Identify which cell holds the provided text, then report its (X, Y) central coordinate. 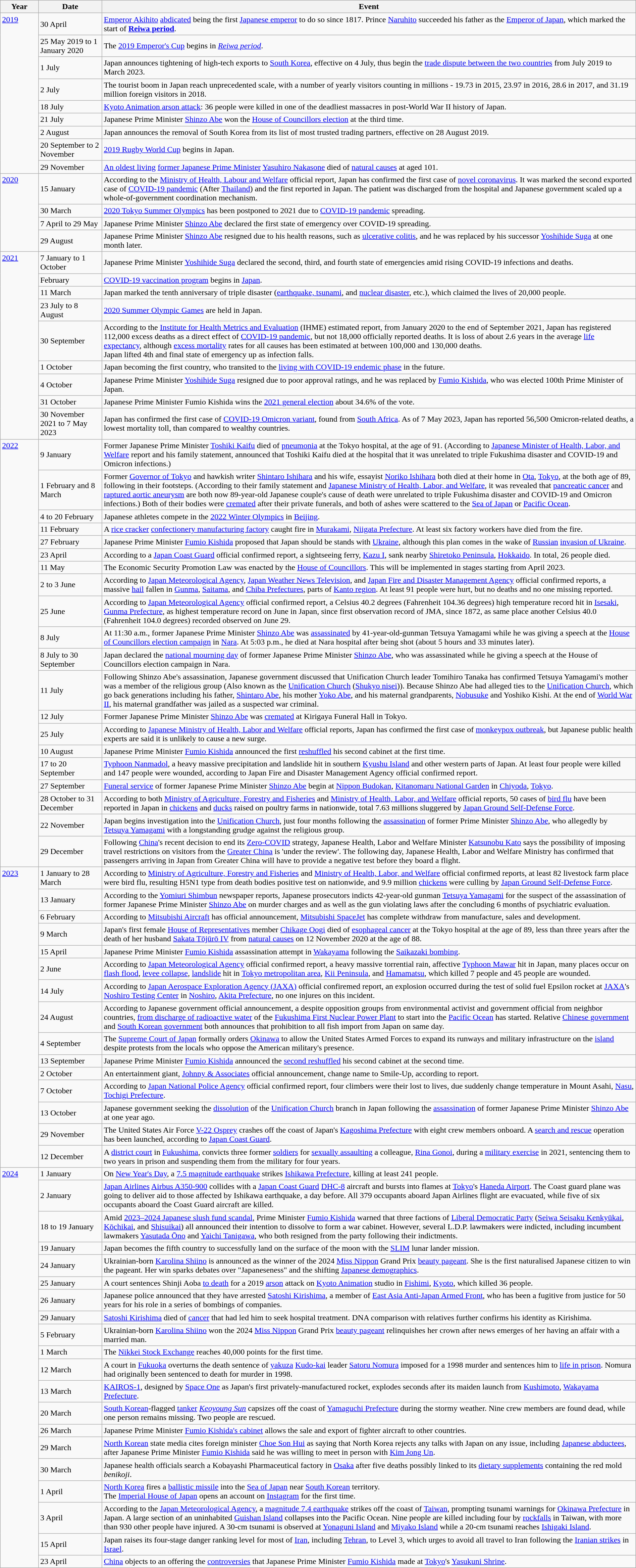
18 July (70, 107)
9 March (70, 935)
2 October (70, 1074)
Japan becoming the first country, who transited to the living with COVID-19 endemic phase in the future. (369, 367)
The Nikkei Stock Exchange reaches 40,000 points for the first time. (369, 1352)
Kyoto Animation arson attack: 36 people were killed in one of the deadliest massacres in post-World War II history of Japan. (369, 107)
2020 Tokyo Summer Olympics has been postponed to 2021 due to COVID-19 pandemic spreading. (369, 210)
Japan becomes the fifth country to successfully land on the surface of the moon with the SLIM lunar lander mission. (369, 1248)
23 July to 8 August (70, 310)
Japanese Prime Minister Fumio Kishida announced the first reshuffled his second cabinet at the first time. (369, 751)
11 February (70, 529)
2 June (70, 969)
5 February (70, 1335)
Japanese Prime Minister Fumio Kishida announced the second reshuffled his second cabinet at the second time. (369, 1061)
According to Mitsubishi Aircraft has official announcement, Mitsubishi SpaceJet has complete withdraw from manufacture, sales and development. (369, 917)
13 January (70, 900)
24 January (70, 1266)
18 to 19 January (70, 1227)
2019 Rugby World Cup begins in Japan. (369, 150)
Former Japanese Prime Minister Shinzo Abe was cremated at Kirigaya Funeral Hall in Tokyo. (369, 717)
6 February (70, 917)
1 January (70, 1174)
13 September (70, 1061)
1 March (70, 1352)
Event (369, 7)
27 September (70, 786)
30 April (70, 24)
21 July (70, 120)
25 July (70, 734)
29 August (70, 241)
30 November 2021 to 7 May 2023 (70, 424)
13 March (70, 1391)
26 March (70, 1430)
7 January to 1 October (70, 263)
4 September (70, 1043)
Date (70, 7)
31 October (70, 402)
1 February and 8 March (70, 490)
2 August (70, 132)
22 November (70, 825)
10 August (70, 751)
Japanese Prime Minister Yoshihide Suga declared the second, third, and fourth state of emergencies amid rising COVID-19 infections and deaths. (369, 263)
China objects to an offering the controversies that Japanese Prime Minister Fumio Kishida made at Tokyo's Yasukuni Shrine. (369, 1562)
9 January (70, 455)
29 December (70, 851)
A rice cracker confectionery manufacturing factory caught fire in Murakami, Niigata Prefecture. At least six factory workers have died from the fire. (369, 529)
25 May 2019 to 1 January 2020 (70, 46)
25 June (70, 611)
8 July to 30 September (70, 659)
Year (19, 7)
2024 (19, 1368)
The 2019 Emperor's Cup begins in Reiwa period. (369, 46)
4 October (70, 385)
12 March (70, 1370)
20 September to 2 November (70, 150)
2020 (19, 212)
30 September (70, 341)
Japanese Prime Minister Fumio Kishida's cabinet allows the sale and export of fighter aircraft to other countries. (369, 1430)
Japanese athletes compete in the 2022 Winter Olympics in Beijing. (369, 516)
25 January (70, 1283)
Japan announces the removal of South Korea from its list of most trusted trading partners, effective on 28 August 2019. (369, 132)
2020 Summer Olympic Games are held in Japan. (369, 310)
15 January (70, 189)
11 May (70, 568)
3 April (70, 1518)
1 January to 28 March (70, 877)
13 October (70, 1112)
29 March (70, 1447)
14 July (70, 991)
2 July (70, 89)
11 March (70, 293)
7 October (70, 1091)
Japan marked the tenth anniversary of triple disaster (earthquake, tsunami, and nuclear disaster, etc.), which claimed the lives of 20,000 people. (369, 293)
2 to 3 June (70, 585)
2 January (70, 1195)
19 January (70, 1248)
On New Year's Day, a 7.5 magnitude earthquake strikes Ishikawa Prefecture, killing at least 241 people. (369, 1174)
11 July (70, 690)
The Economic Security Promotion Law was enacted by the House of Councillors. This will be implemented in stages starting from April 2023. (369, 568)
4 to 20 February (70, 516)
2023 (19, 1017)
2019 (19, 93)
Japanese Prime Minister Shinzo Abe declared the first state of emergency over COVID-19 spreading. (369, 223)
Funeral service of former Japanese Prime Minister Shinzo Abe begin at Nippon Budokan, Kitanomaru National Garden in Chiyoda, Tokyo. (369, 786)
17 to 20 September (70, 769)
20 March (70, 1413)
28 October to 31 December (70, 803)
A court sentences Shinji Aoba to death for a 2019 arson attack on Kyoto Animation studio in Fishimi, Kyoto, which killed 36 people. (369, 1283)
1 July (70, 68)
An oldest living former Japanese Prime Minister Yasuhiro Nakasone died of natural causes at aged 101. (369, 167)
Japanese Prime Minister Fumio Kishida assassination attempt in Wakayama following the Saikazaki bombing. (369, 952)
February (70, 280)
8 July (70, 638)
7 April to 29 May (70, 223)
1 October (70, 367)
12 December (70, 1156)
Japanese Prime Minister Shinzo Abe won the House of Councillors election at the third time. (369, 120)
1 April (70, 1491)
Japanese Prime Minister Fumio Kishida wins the 2021 general election about 34.6% of the vote. (369, 402)
An entertainment giant, Johnny & Associates official announcement, change name to Smile-Up, according to report. (369, 1074)
2022 (19, 653)
24 August (70, 1017)
27 February (70, 542)
2021 (19, 346)
26 January (70, 1300)
12 July (70, 717)
COVID-19 vaccination program begins in Japan. (369, 280)
29 January (70, 1318)
